Provide the [x, y] coordinate of the cell's center where the given text is located.  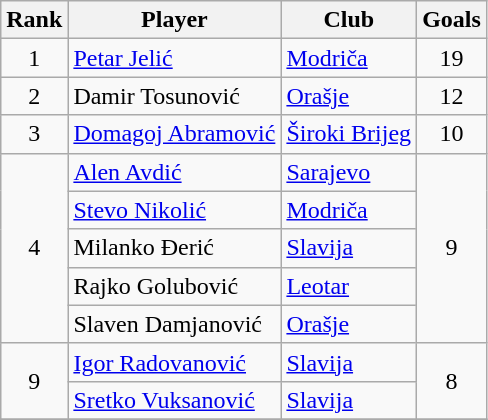
1 [34, 58]
Sretko Vuksanović [174, 400]
Stevo Nikolić [174, 210]
3 [34, 134]
19 [452, 58]
Igor Radovanović [174, 362]
Club [349, 20]
12 [452, 96]
Rajko Golubović [174, 286]
Alen Avdić [174, 172]
2 [34, 96]
Petar Jelić [174, 58]
Milanko Đerić [174, 248]
Player [174, 20]
Damir Tosunović [174, 96]
Sarajevo [349, 172]
8 [452, 381]
10 [452, 134]
Leotar [349, 286]
Domagoj Abramović [174, 134]
Široki Brijeg [349, 134]
Goals [452, 20]
Rank [34, 20]
4 [34, 248]
Slaven Damjanović [174, 324]
